Return (x, y) of the center of cell containing provided text 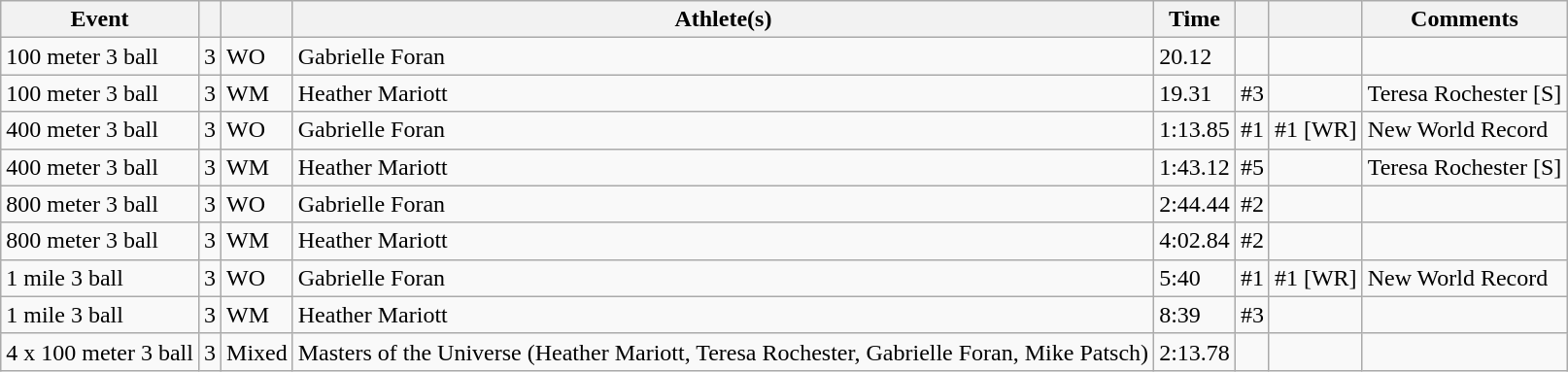
#5 (1251, 167)
Masters of the Universe (Heather Mariott, Teresa Rochester, Gabrielle Foran, Mike Patsch) (723, 352)
20.12 (1195, 56)
1:43.12 (1195, 167)
8:39 (1195, 315)
Event (100, 19)
4:02.84 (1195, 241)
5:40 (1195, 278)
1:13.85 (1195, 130)
Athlete(s) (723, 19)
2:13.78 (1195, 352)
Time (1195, 19)
Comments (1465, 19)
4 x 100 meter 3 ball (100, 352)
Mixed (257, 352)
19.31 (1195, 93)
2:44.44 (1195, 204)
